From the cell containing the given text, extract its center point as [x, y] coordinate. 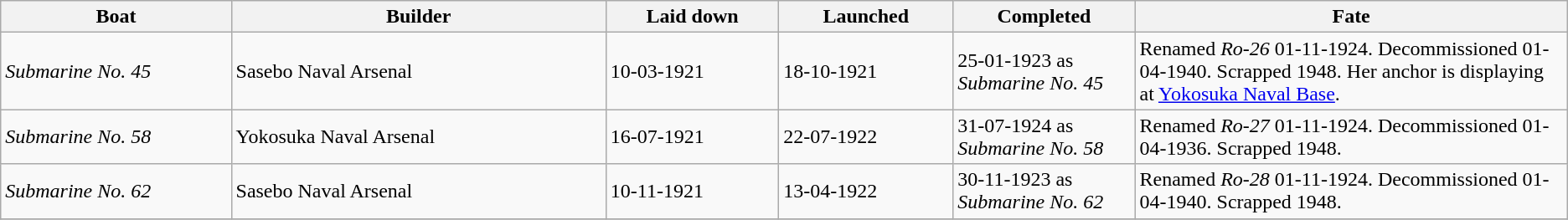
30-11-1923 as Submarine No. 62 [1044, 191]
Yokosuka Naval Arsenal [419, 137]
Submarine No. 45 [116, 71]
16-07-1921 [692, 137]
10-11-1921 [692, 191]
Renamed Ro-28 01-11-1924. Decommissioned 01-04-1940. Scrapped 1948. [1351, 191]
Completed [1044, 17]
Renamed Ro-27 01-11-1924. Decommissioned 01-04-1936. Scrapped 1948. [1351, 137]
Boat [116, 17]
Fate [1351, 17]
13-04-1922 [866, 191]
Launched [866, 17]
Submarine No. 58 [116, 137]
Laid down [692, 17]
10-03-1921 [692, 71]
Submarine No. 62 [116, 191]
22-07-1922 [866, 137]
Renamed Ro-26 01-11-1924. Decommissioned 01-04-1940. Scrapped 1948. Her anchor is displaying at Yokosuka Naval Base. [1351, 71]
Builder [419, 17]
31-07-1924 as Submarine No. 58 [1044, 137]
25-01-1923 as Submarine No. 45 [1044, 71]
18-10-1921 [866, 71]
